For the text-containing cell, return its midpoint in [X, Y] coordinate format. 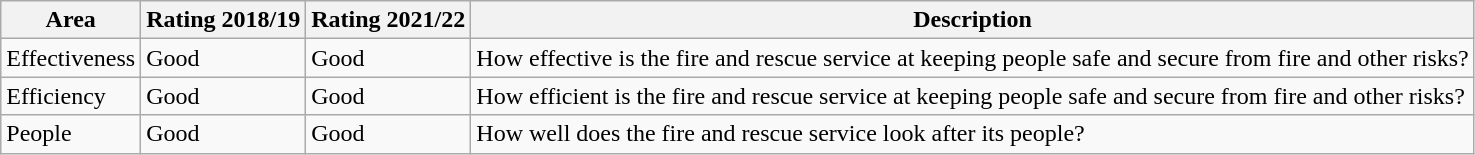
People [71, 134]
Efficiency [71, 96]
Rating 2018/19 [224, 20]
How effective is the fire and rescue service at keeping people safe and secure from fire and other risks? [973, 58]
Area [71, 20]
Rating 2021/22 [388, 20]
Description [973, 20]
How well does the fire and rescue service look after its people? [973, 134]
Effectiveness [71, 58]
How efficient is the fire and rescue service at keeping people safe and secure from fire and other risks? [973, 96]
